Detect which cell encompasses the target text, then output its [x, y] center coordinate. 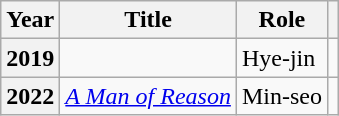
A Man of Reason [148, 96]
Title [148, 20]
Year [30, 20]
2019 [30, 58]
Min-seo [282, 96]
2022 [30, 96]
Hye-jin [282, 58]
Role [282, 20]
